For the text-containing cell, return its midpoint in [x, y] coordinate format. 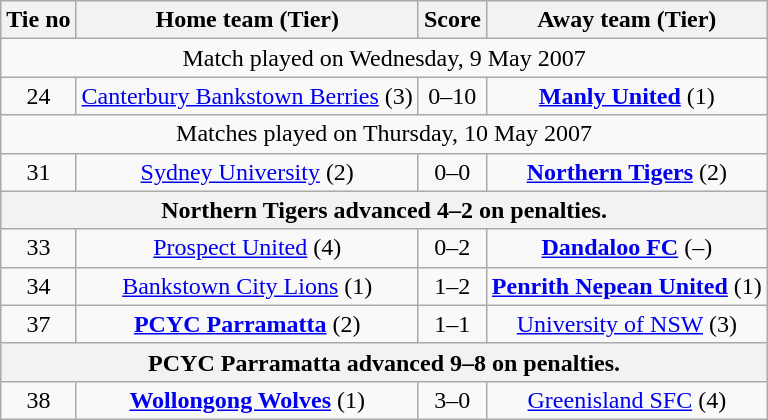
Score [452, 20]
1–2 [452, 286]
Northern Tigers (2) [626, 172]
31 [38, 172]
Bankstown City Lions (1) [247, 286]
Northern Tigers advanced 4–2 on penalties. [384, 210]
Manly United (1) [626, 96]
Home team (Tier) [247, 20]
University of NSW (3) [626, 324]
3–0 [452, 400]
0–10 [452, 96]
Dandaloo FC (–) [626, 248]
Away team (Tier) [626, 20]
0–0 [452, 172]
Canterbury Bankstown Berries (3) [247, 96]
Greenisland SFC (4) [626, 400]
0–2 [452, 248]
PCYC Parramatta advanced 9–8 on penalties. [384, 362]
38 [38, 400]
Sydney University (2) [247, 172]
37 [38, 324]
34 [38, 286]
33 [38, 248]
Tie no [38, 20]
24 [38, 96]
Match played on Wednesday, 9 May 2007 [384, 58]
Wollongong Wolves (1) [247, 400]
PCYC Parramatta (2) [247, 324]
Penrith Nepean United (1) [626, 286]
Matches played on Thursday, 10 May 2007 [384, 134]
1–1 [452, 324]
Prospect United (4) [247, 248]
